Return the (x, y) coordinate for the center point of the cell that contains the specified text.  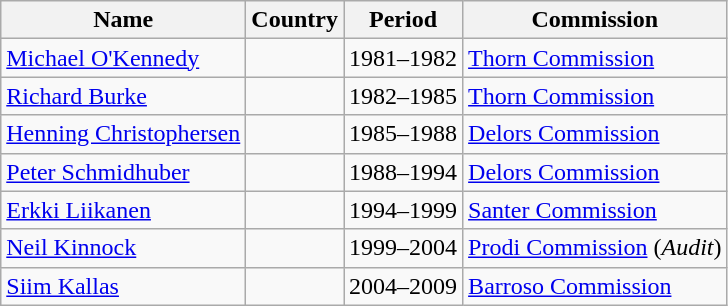
Peter Schmidhuber (124, 172)
1994–1999 (404, 210)
Country (295, 20)
1988–1994 (404, 172)
1981–1982 (404, 58)
Neil Kinnock (124, 248)
Erkki Liikanen (124, 210)
2004–2009 (404, 286)
1999–2004 (404, 248)
Santer Commission (595, 210)
Name (124, 20)
Henning Christophersen (124, 134)
Prodi Commission (Audit) (595, 248)
1985–1988 (404, 134)
Siim Kallas (124, 286)
Barroso Commission (595, 286)
Michael O'Kennedy (124, 58)
Commission (595, 20)
Richard Burke (124, 96)
1982–1985 (404, 96)
Period (404, 20)
